Capture the cell that displays the provided text and extract its [x, y] central coordinate. 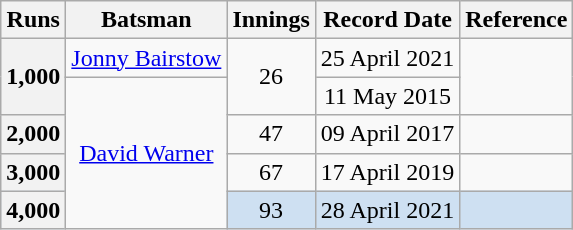
Reference [516, 20]
3,000 [34, 172]
93 [271, 210]
Jonny Bairstow [146, 58]
Runs [34, 20]
Innings [271, 20]
Batsman [146, 20]
09 April 2017 [387, 134]
1,000 [34, 77]
28 April 2021 [387, 210]
17 April 2019 [387, 172]
2,000 [34, 134]
4,000 [34, 210]
David Warner [146, 153]
25 April 2021 [387, 58]
67 [271, 172]
47 [271, 134]
Record Date [387, 20]
11 May 2015 [387, 96]
26 [271, 77]
